Return the (x, y) coordinate for the center point of the cell that contains the specified text.  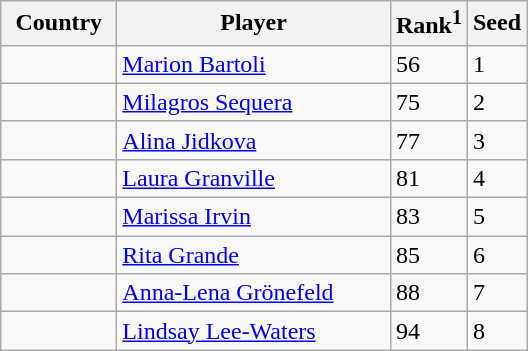
4 (496, 178)
Player (254, 24)
Rank1 (428, 24)
88 (428, 293)
Seed (496, 24)
Alina Jidkova (254, 140)
75 (428, 102)
2 (496, 102)
Rita Grande (254, 255)
77 (428, 140)
Marissa Irvin (254, 217)
94 (428, 331)
Lindsay Lee-Waters (254, 331)
Marion Bartoli (254, 64)
83 (428, 217)
7 (496, 293)
Laura Granville (254, 178)
6 (496, 255)
1 (496, 64)
Country (59, 24)
3 (496, 140)
85 (428, 255)
8 (496, 331)
5 (496, 217)
81 (428, 178)
56 (428, 64)
Milagros Sequera (254, 102)
Anna-Lena Grönefeld (254, 293)
